Capture the cell that displays the provided text and extract its [X, Y] central coordinate. 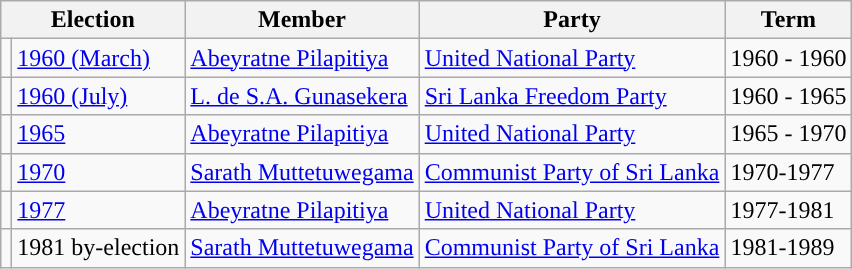
Party [572, 20]
Sri Lanka Freedom Party [572, 96]
1960 (July) [98, 96]
1960 - 1965 [788, 96]
1977-1981 [788, 210]
1970 [98, 172]
1960 (March) [98, 58]
1977 [98, 210]
Member [302, 20]
1965 [98, 134]
1981-1989 [788, 248]
1970-1977 [788, 172]
Term [788, 20]
1960 - 1960 [788, 58]
L. de S.A. Gunasekera [302, 96]
Election [93, 20]
1981 by-election [98, 248]
1965 - 1970 [788, 134]
